Capture the cell that displays the provided text and extract its (x, y) central coordinate. 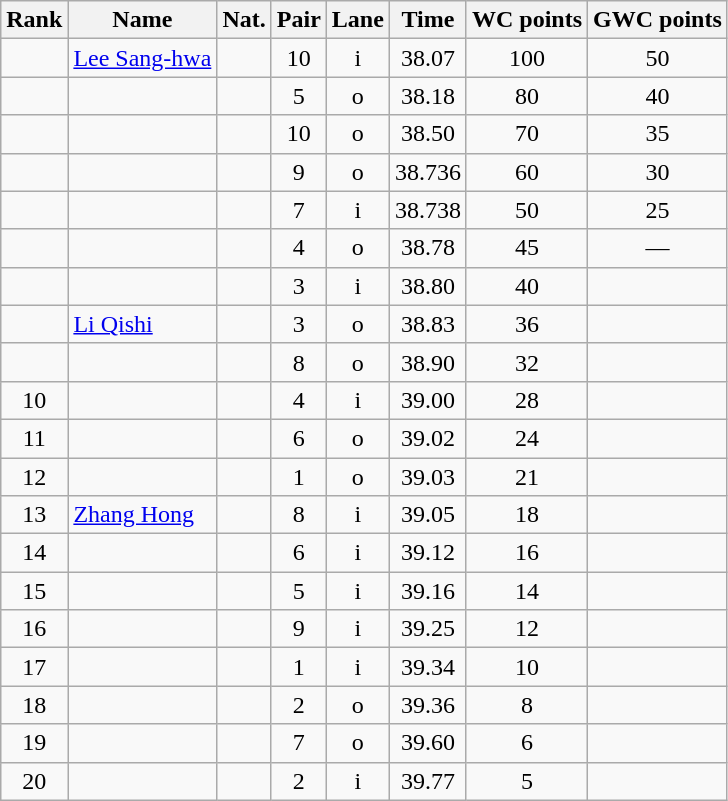
38.78 (428, 248)
32 (526, 362)
28 (526, 400)
20 (34, 781)
Rank (34, 20)
17 (34, 667)
11 (34, 438)
Nat. (244, 20)
70 (526, 134)
39.25 (428, 629)
21 (526, 477)
39.36 (428, 705)
WC points (526, 20)
GWC points (658, 20)
39.03 (428, 477)
15 (34, 591)
38.83 (428, 324)
39.34 (428, 667)
39.60 (428, 743)
39.02 (428, 438)
38.07 (428, 58)
Name (142, 20)
13 (34, 515)
— (658, 248)
38.80 (428, 286)
19 (34, 743)
39.12 (428, 553)
100 (526, 58)
35 (658, 134)
38.736 (428, 172)
25 (658, 210)
24 (526, 438)
Lane (358, 20)
39.77 (428, 781)
39.16 (428, 591)
60 (526, 172)
Lee Sang-hwa (142, 58)
Time (428, 20)
80 (526, 96)
36 (526, 324)
39.00 (428, 400)
Pair (298, 20)
45 (526, 248)
38.90 (428, 362)
38.50 (428, 134)
38.738 (428, 210)
39.05 (428, 515)
Li Qishi (142, 324)
38.18 (428, 96)
30 (658, 172)
Zhang Hong (142, 515)
